Find where the given text appears and provide that cell's center as (X, Y) coordinate. 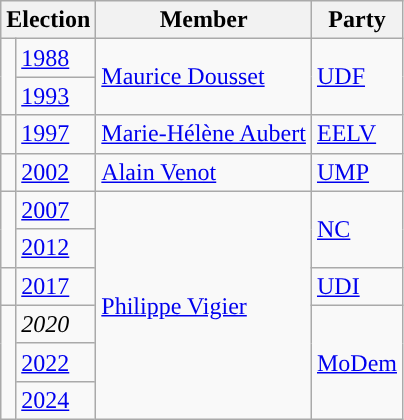
1997 (56, 134)
2017 (56, 286)
Election (48, 20)
1993 (56, 96)
MoDem (356, 362)
UDI (356, 286)
Party (356, 20)
UDF (356, 77)
2007 (56, 210)
Maurice Dousset (204, 77)
2024 (56, 400)
Marie-Hélène Aubert (204, 134)
2022 (56, 362)
2020 (56, 324)
2012 (56, 248)
UMP (356, 172)
2002 (56, 172)
EELV (356, 134)
Philippe Vigier (204, 305)
NC (356, 229)
Alain Venot (204, 172)
1988 (56, 58)
Member (204, 20)
